For the text-containing cell, return its midpoint in [x, y] coordinate format. 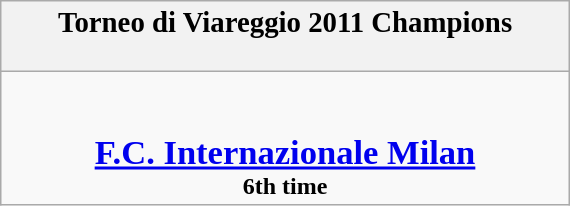
F.C. Internazionale Milan6th time [284, 138]
Torneo di Viareggio 2011 Champions [284, 36]
